Find where the given text appears and provide that cell's center as [x, y] coordinate. 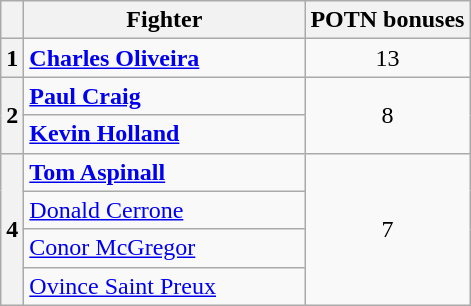
7 [388, 229]
Ovince Saint Preux [164, 286]
1 [12, 58]
13 [388, 58]
Kevin Holland [164, 134]
Conor McGregor [164, 248]
Paul Craig [164, 96]
8 [388, 115]
Charles Oliveira [164, 58]
Fighter [164, 20]
Donald Cerrone [164, 210]
Tom Aspinall [164, 172]
2 [12, 115]
POTN bonuses [388, 20]
4 [12, 229]
